Extract the [X, Y] coordinate from the center of the cell holding the provided text.  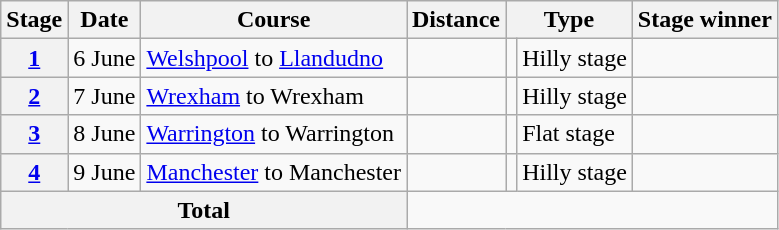
Wrexham to Wrexham [274, 96]
Welshpool to Llandudno [274, 58]
Date [104, 20]
Total [204, 210]
Course [274, 20]
6 June [104, 58]
Flat stage [575, 134]
7 June [104, 96]
Stage winner [704, 20]
8 June [104, 134]
9 June [104, 172]
2 [34, 96]
Stage [34, 20]
Distance [456, 20]
Type [570, 20]
Manchester to Manchester [274, 172]
3 [34, 134]
Warrington to Warrington [274, 134]
1 [34, 58]
4 [34, 172]
